Provide the [x, y] coordinate of the cell's center where the given text is located.  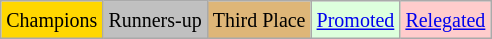
Third Place [259, 20]
Promoted [356, 20]
Runners-up [155, 20]
Champions [52, 20]
Relegated [446, 20]
